Return (X, Y) of the center of cell containing provided text 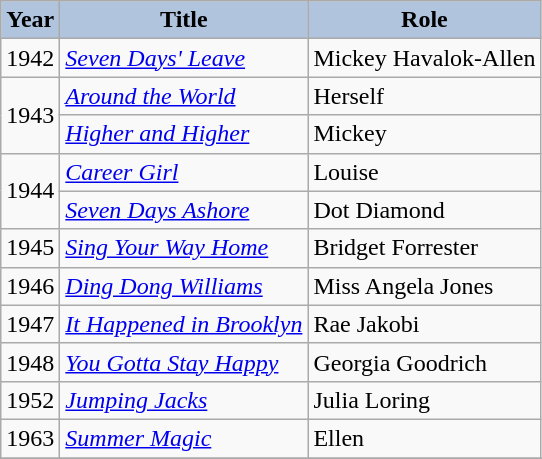
Title (184, 20)
Louise (424, 172)
1943 (30, 115)
Georgia Goodrich (424, 362)
1952 (30, 400)
Seven Days' Leave (184, 58)
Around the World (184, 96)
You Gotta Stay Happy (184, 362)
Seven Days Ashore (184, 210)
Role (424, 20)
Rae Jakobi (424, 324)
Ellen (424, 438)
It Happened in Brooklyn (184, 324)
Sing Your Way Home (184, 248)
1942 (30, 58)
1945 (30, 248)
Summer Magic (184, 438)
Julia Loring (424, 400)
Jumping Jacks (184, 400)
1946 (30, 286)
Mickey Havalok-Allen (424, 58)
Higher and Higher (184, 134)
Miss Angela Jones (424, 286)
Mickey (424, 134)
Herself (424, 96)
1948 (30, 362)
Dot Diamond (424, 210)
1944 (30, 191)
Ding Dong Williams (184, 286)
1947 (30, 324)
Year (30, 20)
Bridget Forrester (424, 248)
Career Girl (184, 172)
1963 (30, 438)
